Provide the (x, y) coordinate of the cell's center where the given text is located.  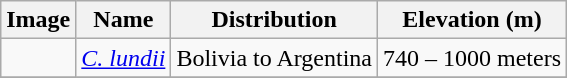
Elevation (m) (472, 20)
Name (124, 20)
Distribution (274, 20)
Bolivia to Argentina (274, 58)
740 – 1000 meters (472, 58)
C. lundii (124, 58)
Image (38, 20)
